Pinpoint the cell where the given text exists, returning its (x, y) midpoint coordinate. 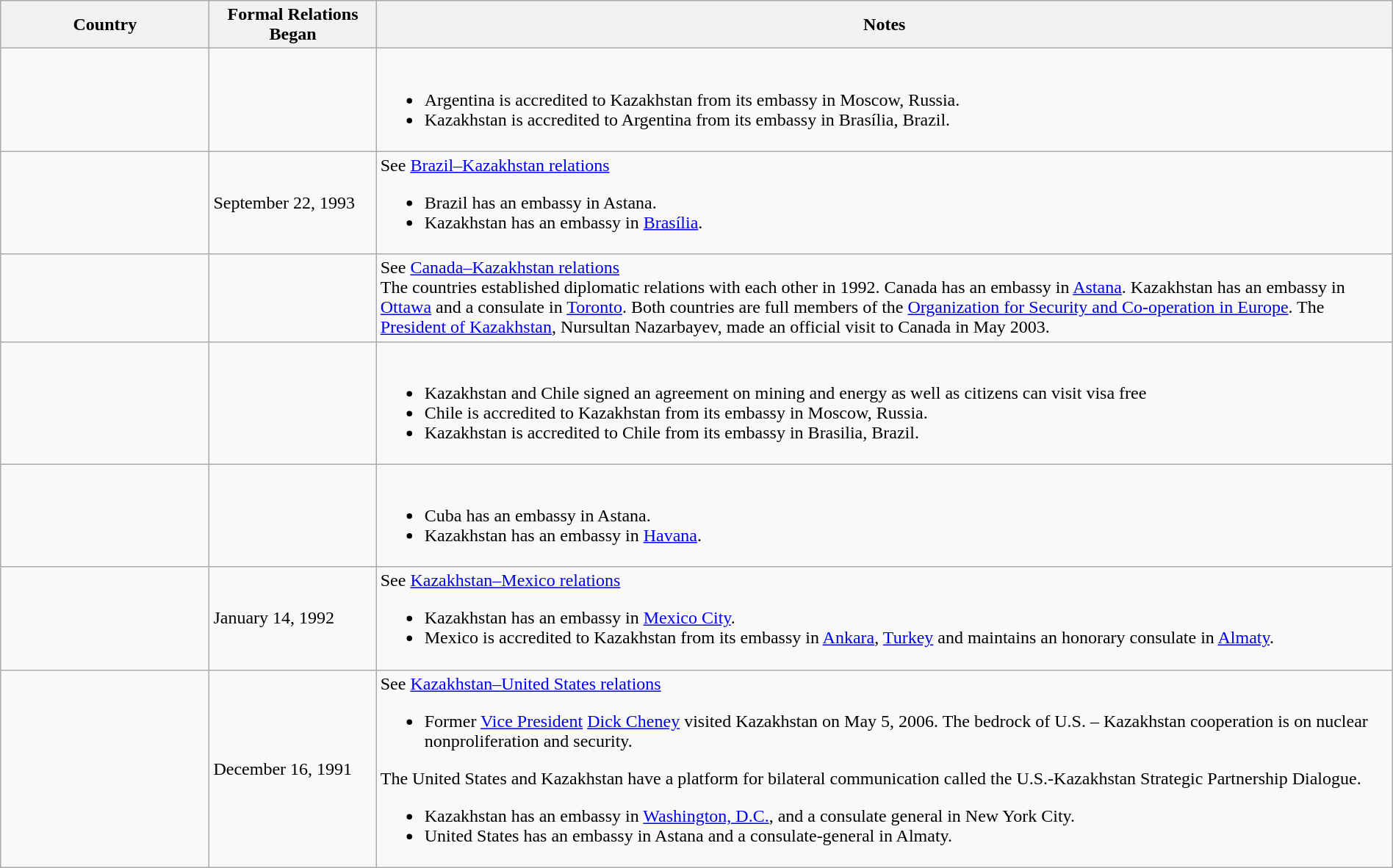
Cuba has an embassy in Astana.Kazakhstan has an embassy in Havana. (885, 516)
September 22, 1993 (292, 203)
December 16, 1991 (292, 768)
Formal Relations Began (292, 25)
January 14, 1992 (292, 618)
Notes (885, 25)
Country (105, 25)
Argentina is accredited to Kazakhstan from its embassy in Moscow, Russia.Kazakhstan is accredited to Argentina from its embassy in Brasília, Brazil. (885, 100)
See Brazil–Kazakhstan relationsBrazil has an embassy in Astana.Kazakhstan has an embassy in Brasília. (885, 203)
